Search for the cell housing the specified text and yield its [x, y] center coordinate. 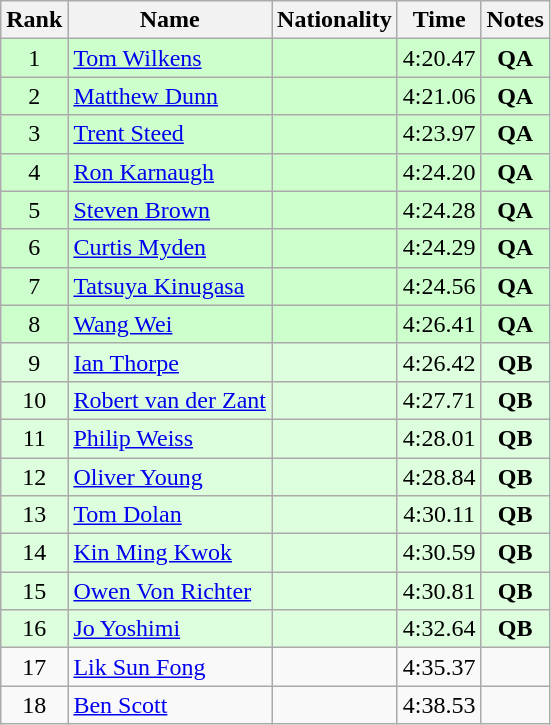
14 [34, 553]
16 [34, 629]
Tatsuya Kinugasa [170, 286]
Tom Wilkens [170, 58]
11 [34, 438]
Matthew Dunn [170, 96]
4:30.81 [439, 591]
4:30.11 [439, 515]
4:21.06 [439, 96]
4:26.42 [439, 362]
6 [34, 248]
13 [34, 515]
Rank [34, 20]
Nationality [335, 20]
Notes [515, 20]
4:23.97 [439, 134]
9 [34, 362]
4:32.64 [439, 629]
4:24.29 [439, 248]
12 [34, 477]
Ben Scott [170, 705]
4:24.28 [439, 210]
15 [34, 591]
Lik Sun Fong [170, 667]
1 [34, 58]
17 [34, 667]
3 [34, 134]
Owen Von Richter [170, 591]
8 [34, 324]
2 [34, 96]
4:20.47 [439, 58]
Time [439, 20]
10 [34, 400]
4:28.01 [439, 438]
Oliver Young [170, 477]
Wang Wei [170, 324]
Jo Yoshimi [170, 629]
4:27.71 [439, 400]
4:30.59 [439, 553]
4:38.53 [439, 705]
4:26.41 [439, 324]
Tom Dolan [170, 515]
Philip Weiss [170, 438]
Ian Thorpe [170, 362]
4 [34, 172]
Kin Ming Kwok [170, 553]
4:24.20 [439, 172]
4:24.56 [439, 286]
Trent Steed [170, 134]
5 [34, 210]
Ron Karnaugh [170, 172]
4:35.37 [439, 667]
Robert van der Zant [170, 400]
Name [170, 20]
18 [34, 705]
Curtis Myden [170, 248]
4:28.84 [439, 477]
Steven Brown [170, 210]
7 [34, 286]
